Return (x, y) of the center of cell containing provided text 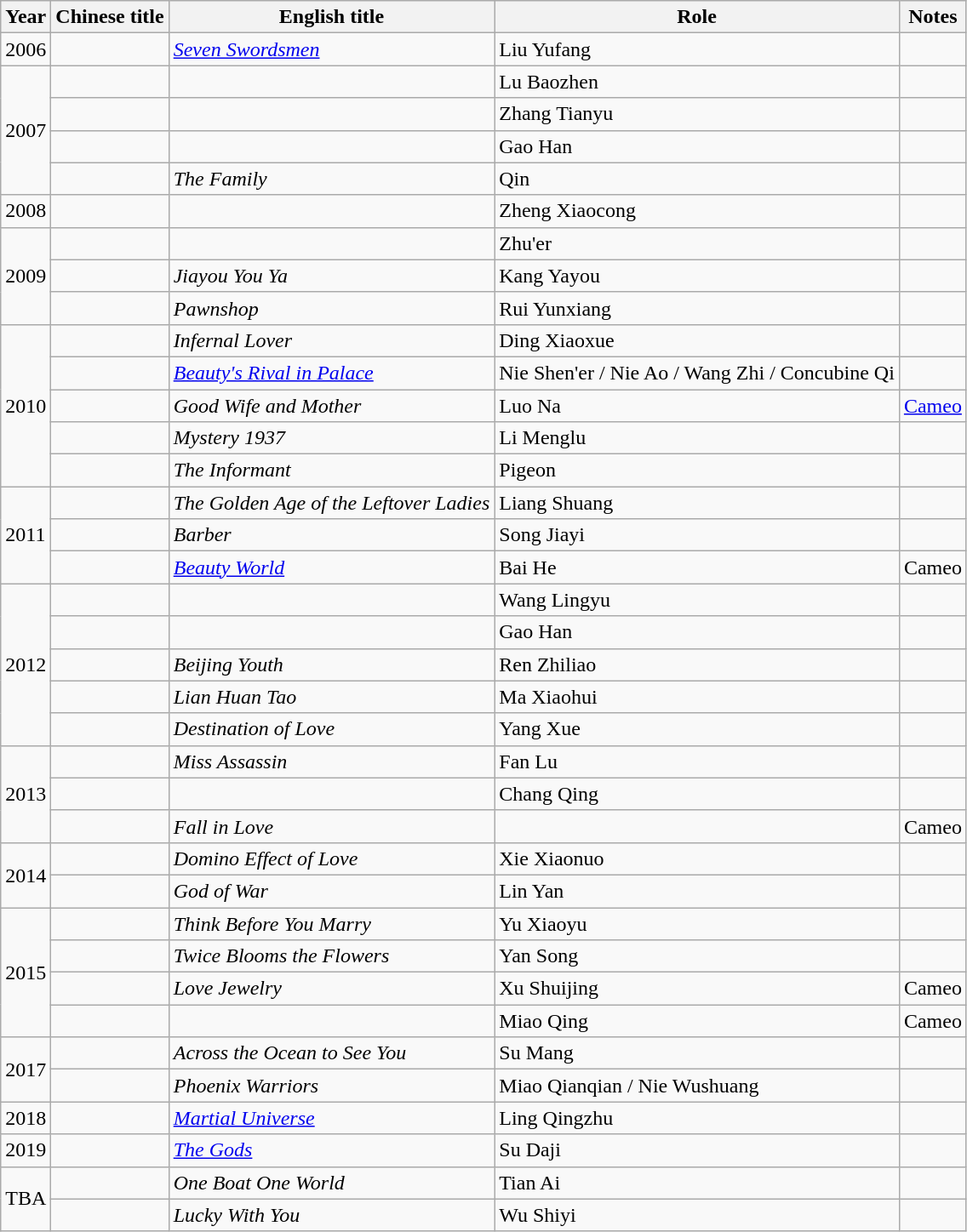
Yu Xiaoyu (697, 923)
Lian Huan Tao (332, 697)
2011 (26, 535)
Wang Lingyu (697, 600)
Yang Xue (697, 729)
2008 (26, 211)
Chang Qing (697, 794)
Xu Shuijing (697, 989)
Martial Universe (332, 1118)
2017 (26, 1069)
Role (697, 17)
Zhu'er (697, 243)
Ren Zhiliao (697, 664)
The Family (332, 179)
Think Before You Marry (332, 923)
The Gods (332, 1150)
Rui Yunxiang (697, 308)
Lucky With You (332, 1215)
Chinese title (110, 17)
Ding Xiaoxue (697, 340)
Notes (933, 17)
2012 (26, 664)
Qin (697, 179)
Zheng Xiaocong (697, 211)
Pigeon (697, 471)
One Boat One World (332, 1183)
Across the Ocean to See You (332, 1053)
Zhang Tianyu (697, 114)
2014 (26, 875)
Miss Assassin (332, 761)
2019 (26, 1150)
Tian Ai (697, 1183)
Kang Yayou (697, 276)
Jiayou You Ya (332, 276)
Bai He (697, 568)
The Informant (332, 471)
God of War (332, 891)
Twice Blooms the Flowers (332, 956)
Nie Shen'er / Nie Ao / Wang Zhi / Concubine Qi (697, 373)
Beauty's Rival in Palace (332, 373)
2018 (26, 1118)
Pawnshop (332, 308)
Xie Xiaonuo (697, 858)
2013 (26, 794)
Li Menglu (697, 438)
Lu Baozhen (697, 82)
English title (332, 17)
Fall in Love (332, 826)
Seven Swordsmen (332, 49)
Good Wife and Mother (332, 406)
2015 (26, 972)
Miao Qianqian / Nie Wushuang (697, 1086)
Miao Qing (697, 1021)
Year (26, 17)
Ma Xiaohui (697, 697)
Destination of Love (332, 729)
2006 (26, 49)
2010 (26, 405)
Song Jiayi (697, 535)
Phoenix Warriors (332, 1086)
Lin Yan (697, 891)
Liang Shuang (697, 503)
Su Daji (697, 1150)
Infernal Lover (332, 340)
TBA (26, 1199)
Beauty World (332, 568)
Love Jewelry (332, 989)
Liu Yufang (697, 49)
Mystery 1937 (332, 438)
2009 (26, 276)
Domino Effect of Love (332, 858)
Beijing Youth (332, 664)
Su Mang (697, 1053)
Fan Lu (697, 761)
The Golden Age of the Leftover Ladies (332, 503)
Barber (332, 535)
Yan Song (697, 956)
Wu Shiyi (697, 1215)
2007 (26, 130)
Ling Qingzhu (697, 1118)
Luo Na (697, 406)
